Capture the cell that displays the provided text and extract its (X, Y) central coordinate. 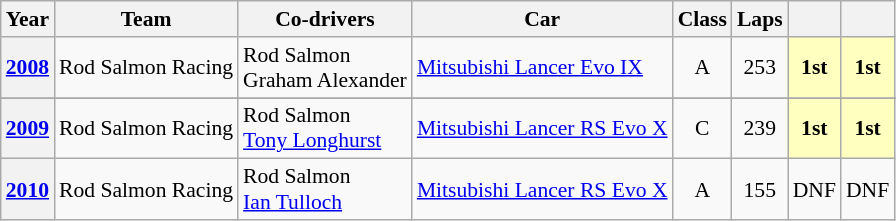
155 (760, 190)
Mitsubishi Lancer Evo IX (542, 68)
Class (702, 19)
239 (760, 128)
Laps (760, 19)
Rod Salmon Graham Alexander (325, 68)
Year (28, 19)
Car (542, 19)
C (702, 128)
Co-drivers (325, 19)
Rod Salmon Tony Longhurst (325, 128)
2010 (28, 190)
253 (760, 68)
Rod Salmon Ian Tulloch (325, 190)
Team (146, 19)
2009 (28, 128)
2008 (28, 68)
